Detect which cell encompasses the target text, then output its [x, y] center coordinate. 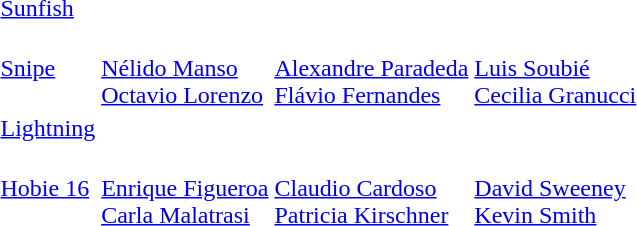
Nélido MansoOctavio Lorenzo [185, 68]
Alexandre ParadedaFlávio Fernandes [372, 68]
